Pinpoint the cell where the given text exists, returning its [X, Y] midpoint coordinate. 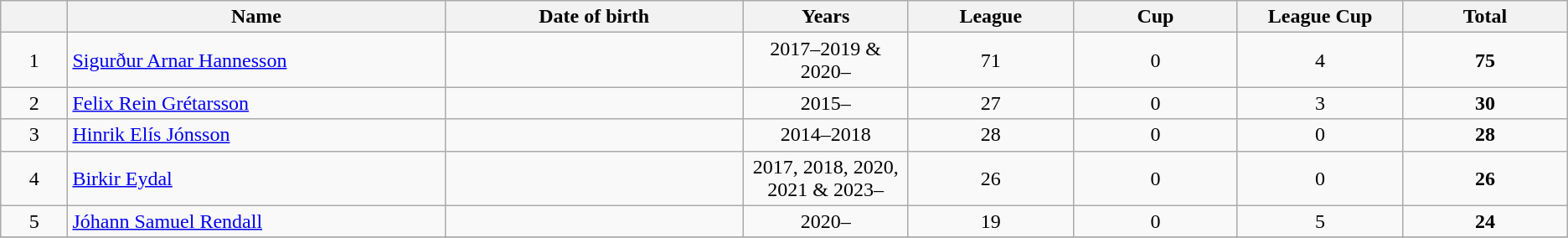
Name [256, 17]
Jóhann Samuel Rendall [256, 221]
Years [826, 17]
71 [990, 60]
30 [1485, 103]
Date of birth [594, 17]
24 [1485, 221]
2020– [826, 221]
Sigurður Arnar Hannesson [256, 60]
2017, 2018, 2020, 2021 & 2023– [826, 178]
19 [990, 221]
2014–2018 [826, 135]
League Cup [1320, 17]
2 [34, 103]
Hinrik Elís Jónsson [256, 135]
Birkir Eydal [256, 178]
27 [990, 103]
2017–2019 & 2020– [826, 60]
1 [34, 60]
Cup [1155, 17]
75 [1485, 60]
League [990, 17]
Total [1485, 17]
Felix Rein Grétarsson [256, 103]
2015– [826, 103]
